Extract the (x, y) coordinate from the center of the cell holding the provided text.  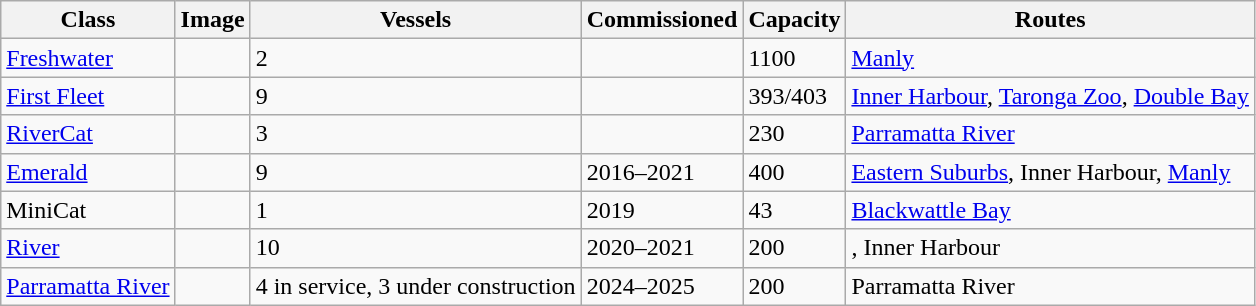
River (88, 248)
Emerald (88, 172)
Inner Harbour, Taronga Zoo, Double Bay (1050, 96)
RiverCat (88, 134)
Capacity (794, 20)
43 (794, 210)
Image (212, 20)
2024–2025 (662, 286)
Commissioned (662, 20)
1 (416, 210)
2019 (662, 210)
Class (88, 20)
Blackwattle Bay (1050, 210)
MiniCat (88, 210)
4 in service, 3 under construction (416, 286)
Eastern Suburbs, Inner Harbour, Manly (1050, 172)
3 (416, 134)
2020–2021 (662, 248)
400 (794, 172)
1100 (794, 58)
Routes (1050, 20)
Manly (1050, 58)
Freshwater (88, 58)
Vessels (416, 20)
10 (416, 248)
2016–2021 (662, 172)
, Inner Harbour (1050, 248)
First Fleet (88, 96)
393/403 (794, 96)
2 (416, 58)
230 (794, 134)
